For the text-containing cell, return its midpoint in (X, Y) coordinate format. 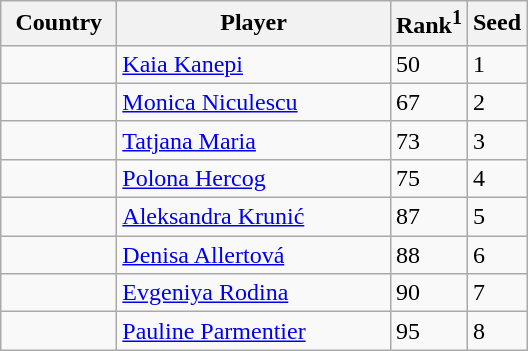
3 (496, 140)
2 (496, 102)
87 (428, 217)
Polona Hercog (254, 178)
5 (496, 217)
Player (254, 24)
73 (428, 140)
Seed (496, 24)
Rank1 (428, 24)
6 (496, 255)
Aleksandra Krunić (254, 217)
Country (59, 24)
90 (428, 293)
Kaia Kanepi (254, 64)
67 (428, 102)
Pauline Parmentier (254, 331)
1 (496, 64)
88 (428, 255)
Denisa Allertová (254, 255)
7 (496, 293)
Tatjana Maria (254, 140)
Monica Niculescu (254, 102)
95 (428, 331)
4 (496, 178)
Evgeniya Rodina (254, 293)
50 (428, 64)
75 (428, 178)
8 (496, 331)
